Identify which cell holds the provided text, then report its [X, Y] central coordinate. 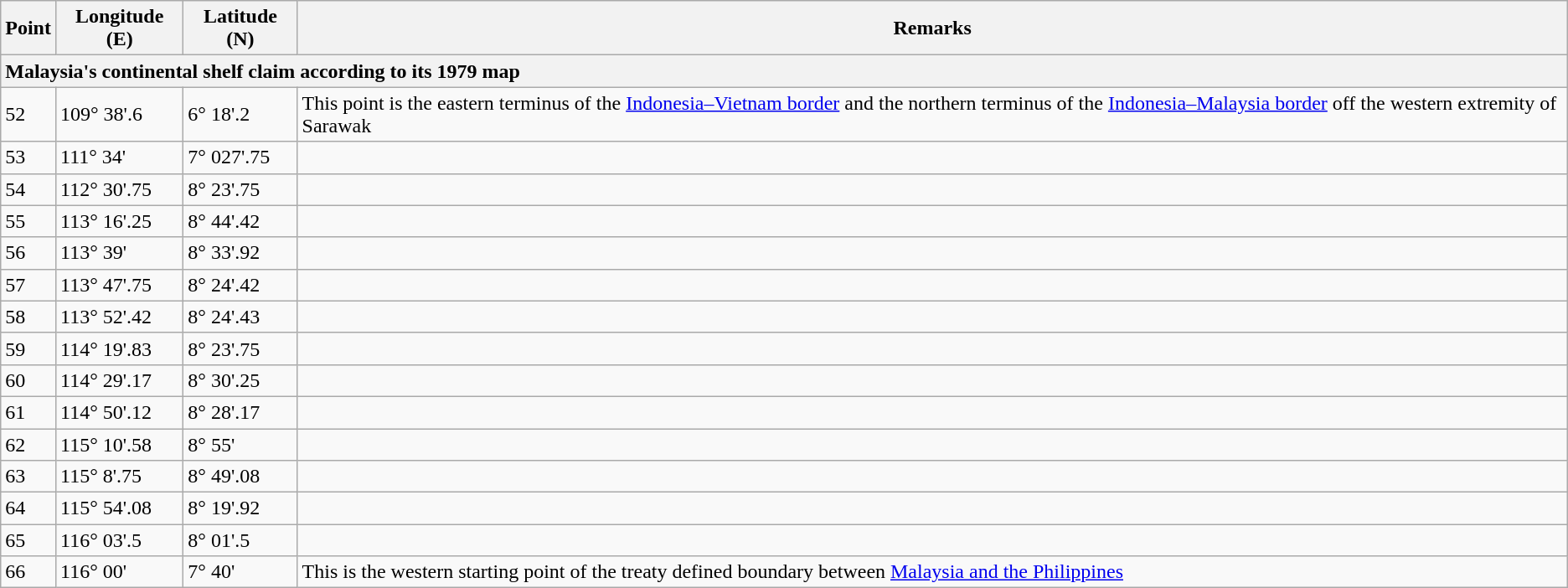
114° 29'.17 [119, 380]
114° 50'.12 [119, 412]
Remarks [932, 28]
This is the western starting point of the treaty defined boundary between Malaysia and the Philippines [932, 572]
113° 39' [119, 253]
112° 30'.75 [119, 189]
115° 10'.58 [119, 445]
7° 027'.75 [240, 157]
8° 33'.92 [240, 253]
109° 38'.6 [119, 114]
53 [28, 157]
60 [28, 380]
8° 24'.42 [240, 285]
64 [28, 508]
65 [28, 540]
8° 55' [240, 445]
52 [28, 114]
57 [28, 285]
113° 16'.25 [119, 221]
62 [28, 445]
63 [28, 477]
116° 03'.5 [119, 540]
8° 44'.42 [240, 221]
Malaysia's continental shelf claim according to its 1979 map [784, 71]
Point [28, 28]
66 [28, 572]
8° 30'.25 [240, 380]
113° 52'.42 [119, 317]
8° 24'.43 [240, 317]
111° 34' [119, 157]
61 [28, 412]
8° 49'.08 [240, 477]
113° 47'.75 [119, 285]
7° 40' [240, 572]
8° 01'.5 [240, 540]
116° 00' [119, 572]
56 [28, 253]
58 [28, 317]
114° 19'.83 [119, 348]
59 [28, 348]
6° 18'.2 [240, 114]
54 [28, 189]
115° 54'.08 [119, 508]
Longitude (E) [119, 28]
55 [28, 221]
115° 8'.75 [119, 477]
8° 19'.92 [240, 508]
8° 28'.17 [240, 412]
Latitude (N) [240, 28]
